From the cell containing the given text, extract its center point as [x, y] coordinate. 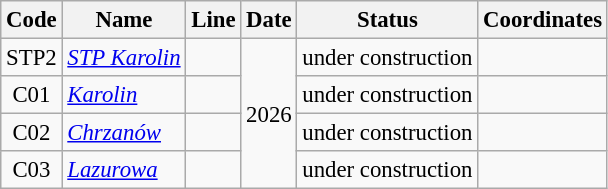
2026 [269, 114]
C03 [32, 170]
Karolin [124, 95]
Name [124, 20]
Code [32, 20]
STP2 [32, 58]
Status [388, 20]
STP Karolin [124, 58]
Lazurowa [124, 170]
Chrzanów [124, 133]
Date [269, 20]
Coordinates [543, 20]
C01 [32, 95]
C02 [32, 133]
Line [214, 20]
